Return [x, y] of the center of cell containing provided text 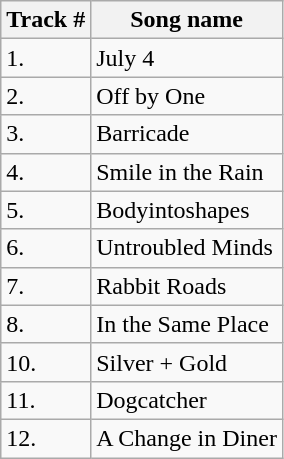
Rabbit Roads [187, 286]
1. [46, 58]
Off by One [187, 96]
Dogcatcher [187, 400]
Bodyintoshapes [187, 210]
7. [46, 286]
Untroubled Minds [187, 248]
Track # [46, 20]
6. [46, 248]
In the Same Place [187, 324]
10. [46, 362]
Silver + Gold [187, 362]
3. [46, 134]
July 4 [187, 58]
Song name [187, 20]
2. [46, 96]
8. [46, 324]
A Change in Diner [187, 438]
12. [46, 438]
11. [46, 400]
Barricade [187, 134]
4. [46, 172]
5. [46, 210]
Smile in the Rain [187, 172]
